Return (x, y) of the center of cell containing provided text 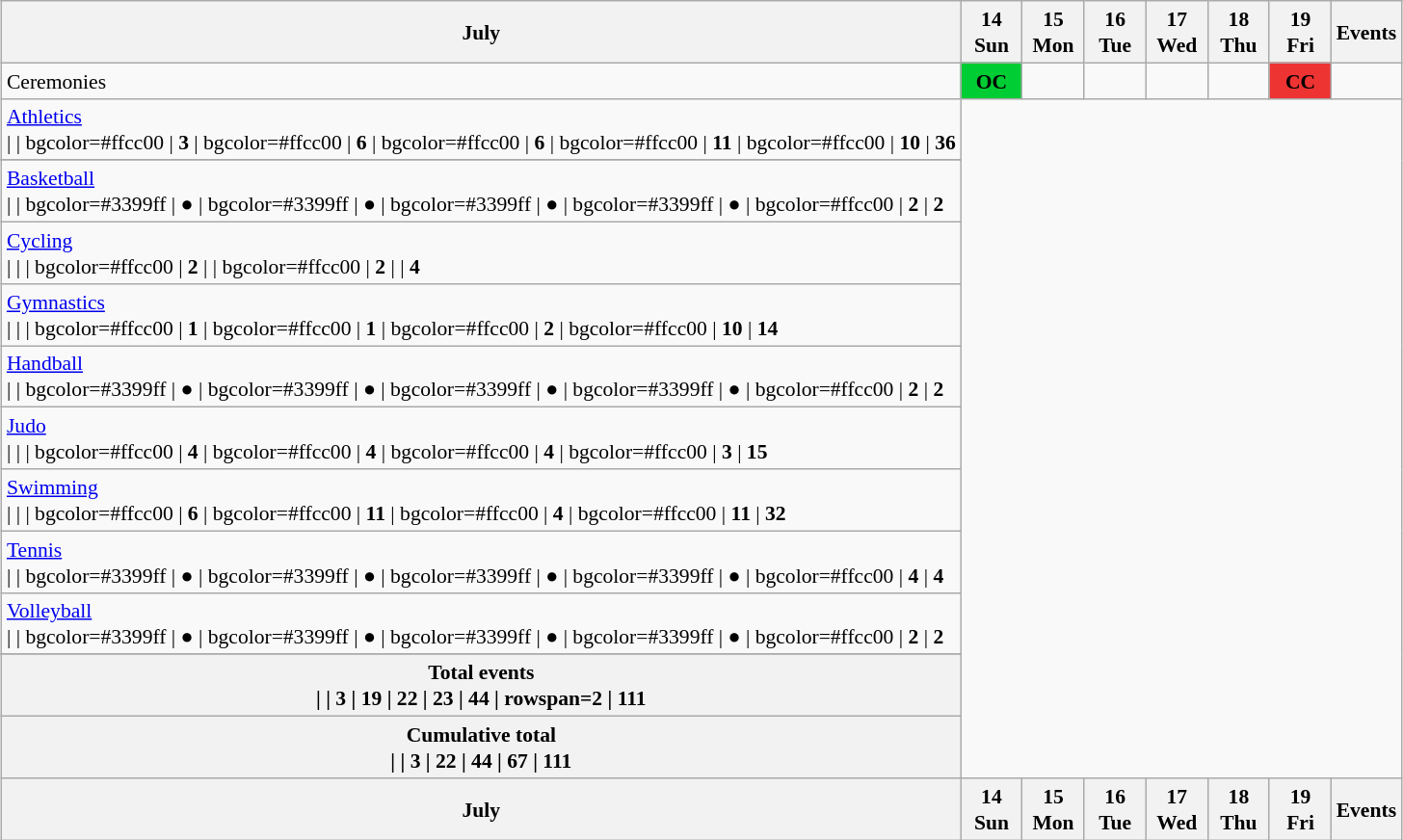
Cumulative total | | 3 | 22 | 44 | 67 | 111 (482, 747)
Basketball | | bgcolor=#3399ff | ● | bgcolor=#3399ff | ● | bgcolor=#3399ff | ● | bgcolor=#3399ff | ● | bgcolor=#ffcc00 | 2 | 2 (482, 191)
Handball | | bgcolor=#3399ff | ● | bgcolor=#3399ff | ● | bgcolor=#3399ff | ● | bgcolor=#3399ff | ● | bgcolor=#ffcc00 | 2 | 2 (482, 376)
Athletics | | bgcolor=#ffcc00 | 3 | bgcolor=#ffcc00 | 6 | bgcolor=#ffcc00 | 6 | bgcolor=#ffcc00 | 11 | bgcolor=#ffcc00 | 10 | 36 (482, 129)
Cycling | | | bgcolor=#ffcc00 | 2 | | bgcolor=#ffcc00 | 2 | | 4 (482, 252)
Total events | | 3 | 19 | 22 | 23 | 44 | rowspan=2 | 111 (482, 685)
Judo | | | bgcolor=#ffcc00 | 4 | bgcolor=#ffcc00 | 4 | bgcolor=#ffcc00 | 4 | bgcolor=#ffcc00 | 3 | 15 (482, 438)
Tennis | | bgcolor=#3399ff | ● | bgcolor=#3399ff | ● | bgcolor=#3399ff | ● | bgcolor=#3399ff | ● | bgcolor=#ffcc00 | 4 | 4 (482, 562)
Gymnastics | | | bgcolor=#ffcc00 | 1 | bgcolor=#ffcc00 | 1 | bgcolor=#ffcc00 | 2 | bgcolor=#ffcc00 | 10 | 14 (482, 314)
OC (992, 81)
CC (1300, 81)
Swimming | | | bgcolor=#ffcc00 | 6 | bgcolor=#ffcc00 | 11 | bgcolor=#ffcc00 | 4 | bgcolor=#ffcc00 | 11 | 32 (482, 500)
Volleyball | | bgcolor=#3399ff | ● | bgcolor=#3399ff | ● | bgcolor=#3399ff | ● | bgcolor=#3399ff | ● | bgcolor=#ffcc00 | 2 | 2 (482, 623)
Ceremonies (482, 81)
